Scan for the cell matching the given text and deliver its [X, Y] coordinate at center. 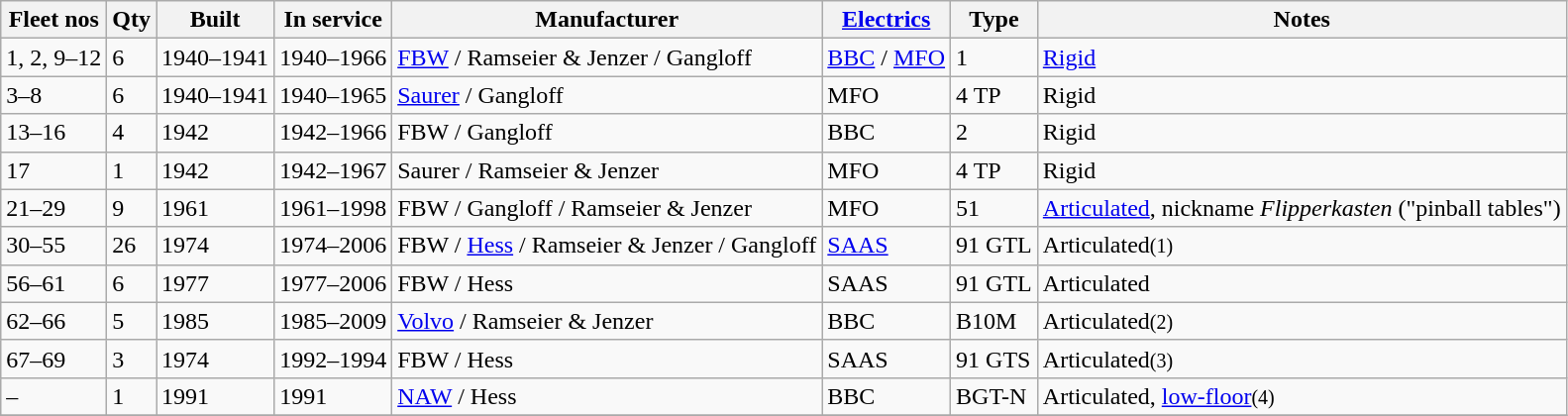
– [53, 396]
3–8 [53, 95]
30–55 [53, 246]
1985 [216, 321]
BBC / MFO [887, 57]
B10M [994, 321]
Articulated(3) [1302, 359]
Built [216, 20]
1985–2009 [333, 321]
91 GTS [994, 359]
Articulated(1) [1302, 246]
1940–1965 [333, 95]
Saurer / Ramseier & Jenzer [607, 170]
1974–2006 [333, 246]
1961 [216, 208]
26 [132, 246]
Qty [132, 20]
9 [132, 208]
1977–2006 [333, 283]
2 [994, 133]
In service [333, 20]
Type [994, 20]
BGT-N [994, 396]
67–69 [53, 359]
1992–1994 [333, 359]
1942–1966 [333, 133]
5 [132, 321]
1977 [216, 283]
4 [132, 133]
1940–1966 [333, 57]
13–16 [53, 133]
Articulated, low-floor(4) [1302, 396]
51 [994, 208]
56–61 [53, 283]
3 [132, 359]
17 [53, 170]
Articulated [1302, 283]
FBW / Gangloff [607, 133]
Volvo / Ramseier & Jenzer [607, 321]
1942–1967 [333, 170]
Notes [1302, 20]
FBW / Gangloff / Ramseier & Jenzer [607, 208]
Saurer / Gangloff [607, 95]
62–66 [53, 321]
Electrics [887, 20]
Articulated(2) [1302, 321]
21–29 [53, 208]
Articulated, nickname Flipperkasten ("pinball tables") [1302, 208]
NAW / Hess [607, 396]
FBW / Ramseier & Jenzer / Gangloff [607, 57]
1961–1998 [333, 208]
1, 2, 9–12 [53, 57]
Fleet nos [53, 20]
FBW / Hess / Ramseier & Jenzer / Gangloff [607, 246]
Manufacturer [607, 20]
